Detect which cell encompasses the target text, then output its [x, y] center coordinate. 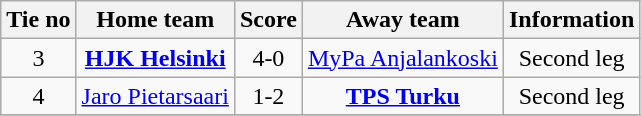
MyPa Anjalankoski [402, 58]
Jaro Pietarsaari [155, 96]
Away team [402, 20]
HJK Helsinki [155, 58]
Home team [155, 20]
4-0 [268, 58]
Score [268, 20]
3 [38, 58]
Tie no [38, 20]
Information [571, 20]
TPS Turku [402, 96]
4 [38, 96]
1-2 [268, 96]
